Return the [X, Y] coordinate for the center point of the cell that contains the specified text.  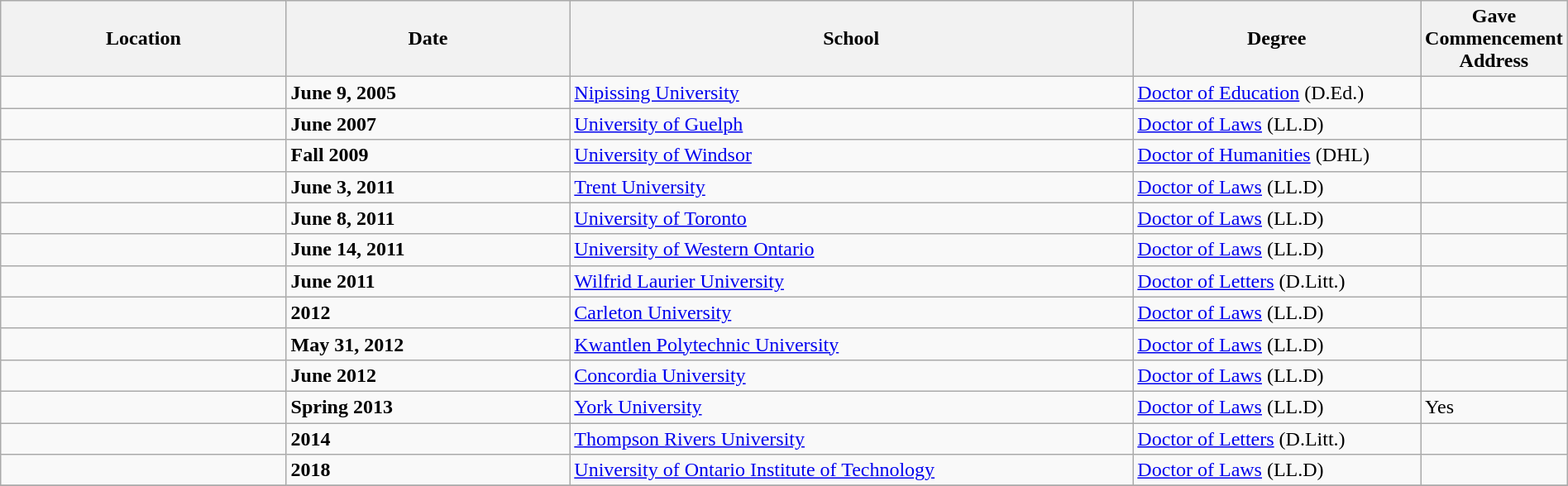
University of Windsor [852, 155]
Carleton University [852, 312]
Doctor of Humanities (DHL) [1277, 155]
2018 [428, 470]
Doctor of Education (D.Ed.) [1277, 93]
June 2011 [428, 281]
Yes [1494, 407]
York University [852, 407]
2014 [428, 439]
Location [144, 39]
Wilfrid Laurier University [852, 281]
2012 [428, 312]
Degree [1277, 39]
June 2012 [428, 375]
Kwantlen Polytechnic University [852, 344]
June 3, 2011 [428, 187]
June 14, 2011 [428, 250]
School [852, 39]
Date [428, 39]
Spring 2013 [428, 407]
June 9, 2005 [428, 93]
Thompson Rivers University [852, 439]
Gave Commencement Address [1494, 39]
Nipissing University [852, 93]
University of Ontario Institute of Technology [852, 470]
University of Western Ontario [852, 250]
June 8, 2011 [428, 218]
Concordia University [852, 375]
University of Toronto [852, 218]
Trent University [852, 187]
May 31, 2012 [428, 344]
Fall 2009 [428, 155]
June 2007 [428, 124]
University of Guelph [852, 124]
